Extract the [x, y] coordinate from the center of the cell holding the provided text.  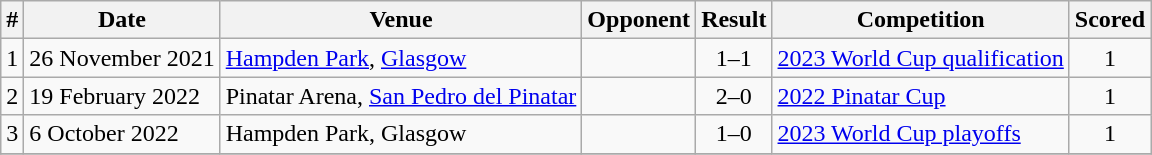
Scored [1110, 20]
1–1 [734, 58]
2023 World Cup playoffs [920, 134]
1–0 [734, 134]
2–0 [734, 96]
Pinatar Arena, San Pedro del Pinatar [401, 96]
2022 Pinatar Cup [920, 96]
3 [12, 134]
Date [122, 20]
19 February 2022 [122, 96]
Opponent [639, 20]
2023 World Cup qualification [920, 58]
Competition [920, 20]
2 [12, 96]
Result [734, 20]
Venue [401, 20]
# [12, 20]
26 November 2021 [122, 58]
6 October 2022 [122, 134]
